For the text-containing cell, return its midpoint in (x, y) coordinate format. 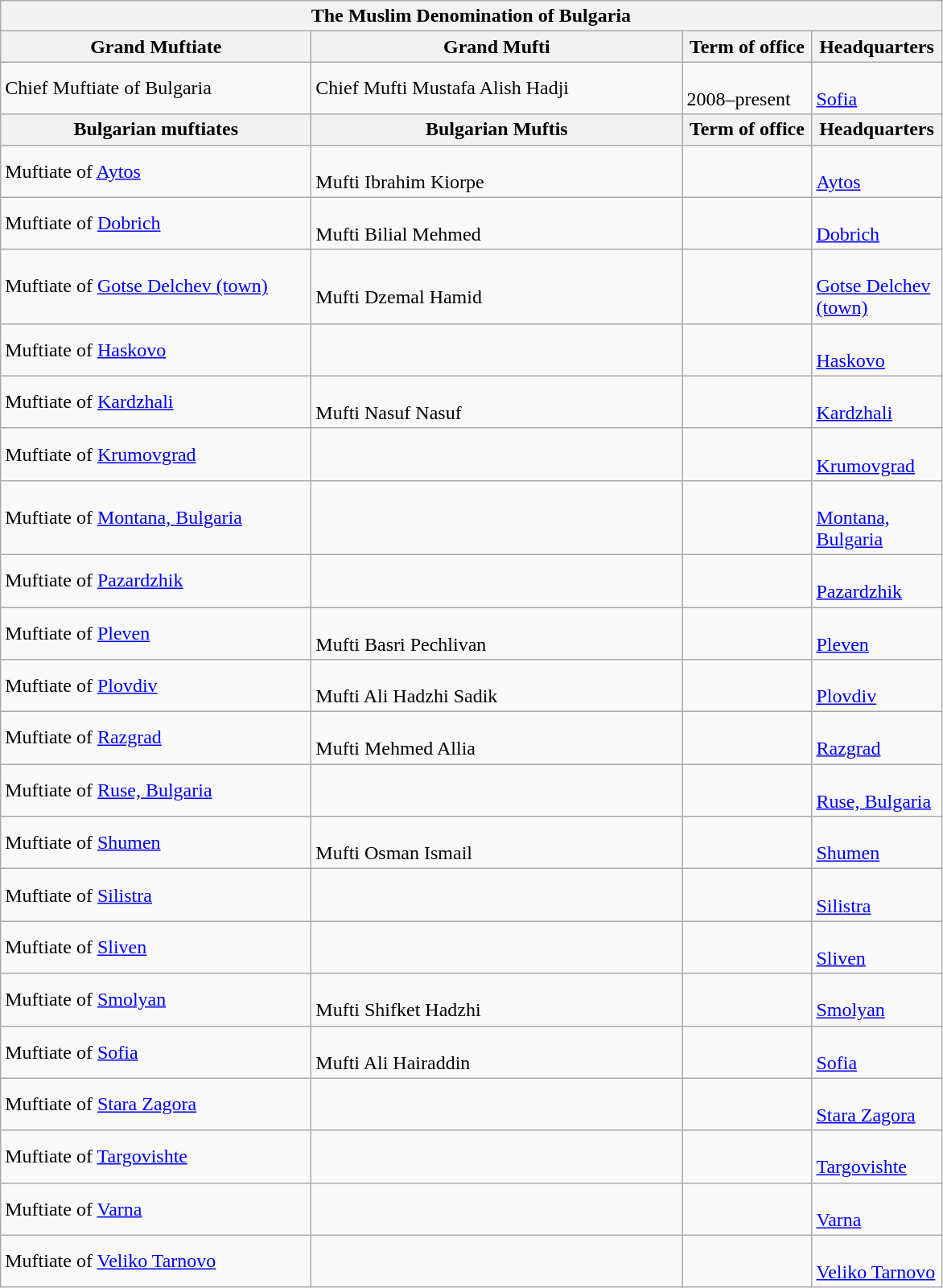
Muftiate of Silistra (156, 895)
Stara Zagora (877, 1104)
Bulgarian Muftis (497, 130)
Silistra (877, 895)
Haskovo (877, 349)
Kardzhali (877, 402)
Muftiate of Smolyan (156, 999)
Chief Muftiate of Bulgaria (156, 88)
Shumen (877, 843)
2008–present (747, 88)
Veliko Tarnovo (877, 1261)
Razgrad (877, 739)
Muftiate of Ruse, Bulgaria (156, 790)
Muftiate of Haskovo (156, 349)
Pazardzhik (877, 581)
Targovishte (877, 1157)
Muftiate of Krumovgrad (156, 454)
Muftiate of Sliven (156, 948)
The Muslim Denomination of Bulgaria (471, 16)
Krumovgrad (877, 454)
Aytos (877, 171)
Muftiate of Pleven (156, 632)
Muftiate of Sofia (156, 1052)
Dobrich (877, 224)
Mufti Shifket Hadzhi (497, 999)
Mufti Ibrahim Kiorpe (497, 171)
Muftiate of Kardzhali (156, 402)
Grand Mufti (497, 47)
Varna (877, 1208)
Muftiate of Targovishte (156, 1157)
Ruse, Bulgaria (877, 790)
Muftiate of Aytos (156, 171)
Plovdiv (877, 685)
Muftiate of Varna (156, 1208)
Grand Muftiate (156, 47)
Muftiate of Pazardzhik (156, 581)
Muftiate of Razgrad (156, 739)
Muftiate of Dobrich (156, 224)
Muftiate of Stara Zagora (156, 1104)
Pleven (877, 632)
Mufti Nasuf Nasuf (497, 402)
Sliven (877, 948)
Mufti Osman Ismail (497, 843)
Gotse Delchev (town) (877, 286)
Mufti Bilial Mehmed (497, 224)
Mufti Dzemal Hamid (497, 286)
Mufti Ali Hairaddin (497, 1052)
Chief Mufti Mustafa Alish Hadji (497, 88)
Smolyan (877, 999)
Muftiate of Plovdiv (156, 685)
Muftiate of Gotse Delchev (town) (156, 286)
Mufti Mehmed Allia (497, 739)
Muftiate of Veliko Tarnovo (156, 1261)
Muftiate of Shumen (156, 843)
Bulgarian muftiates (156, 130)
Montana, Bulgaria (877, 517)
Mufti Basri Pechlivan (497, 632)
Mufti Ali Hadzhi Sadik (497, 685)
Muftiate of Montana, Bulgaria (156, 517)
